Locate the cell with the specified text and output its [x, y] center coordinate. 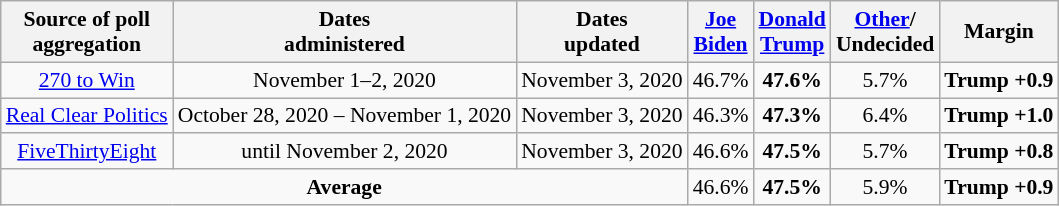
270 to Win [87, 80]
Trump +0.8 [998, 152]
Average [344, 187]
DonaldTrump [792, 32]
5.9% [885, 187]
Dates updated [602, 32]
November 1–2, 2020 [344, 80]
Dates administered [344, 32]
Other/Undecided [885, 32]
46.3% [721, 116]
47.6% [792, 80]
FiveThirtyEight [87, 152]
Real Clear Politics [87, 116]
JoeBiden [721, 32]
October 28, 2020 – November 1, 2020 [344, 116]
Source of pollaggregation [87, 32]
Margin [998, 32]
Trump +1.0 [998, 116]
46.7% [721, 80]
until November 2, 2020 [344, 152]
6.4% [885, 116]
47.3% [792, 116]
